Capture the cell that displays the provided text and extract its (X, Y) central coordinate. 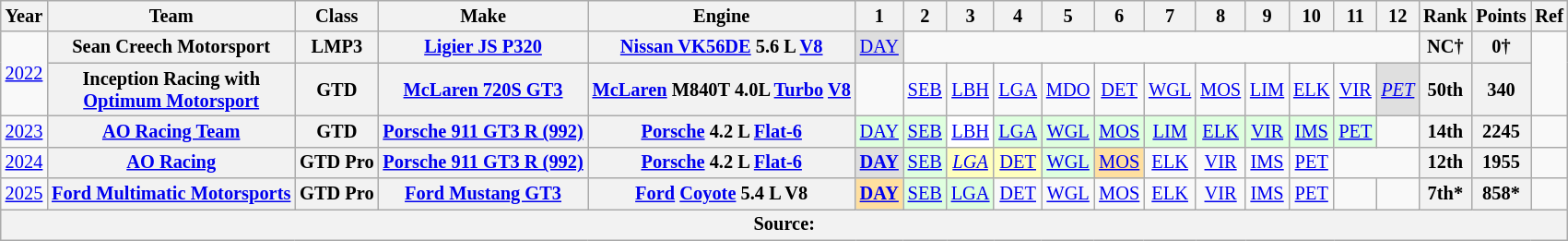
Ford Mustang GT3 (483, 194)
Ford Multimatic Motorsports (171, 194)
14th (1445, 131)
Source: (784, 224)
1955 (1501, 163)
858* (1501, 194)
340 (1501, 90)
Make (483, 16)
Year (24, 16)
4 (1018, 16)
5 (1067, 16)
7th* (1445, 194)
0† (1501, 47)
LMP3 (336, 47)
10 (1311, 16)
Ref (1550, 16)
Rank (1445, 16)
Engine (722, 16)
2025 (24, 194)
Team (171, 16)
Sean Creech Motorsport (171, 47)
50th (1445, 90)
12 (1397, 16)
2023 (24, 131)
Ligier JS P320 (483, 47)
MDO (1067, 90)
NC† (1445, 47)
AO Racing Team (171, 131)
2024 (24, 163)
McLaren M840T 4.0L Turbo V8 (722, 90)
12th (1445, 163)
2022 (24, 74)
9 (1267, 16)
8 (1220, 16)
Inception Racing withOptimum Motorsport (171, 90)
2245 (1501, 131)
6 (1119, 16)
Nissan VK56DE 5.6 L V8 (722, 47)
Class (336, 16)
7 (1170, 16)
3 (971, 16)
Ford Coyote 5.4 L V8 (722, 194)
1 (879, 16)
AO Racing (171, 163)
11 (1355, 16)
2 (925, 16)
McLaren 720S GT3 (483, 90)
Points (1501, 16)
